Capture the cell that displays the provided text and extract its [X, Y] central coordinate. 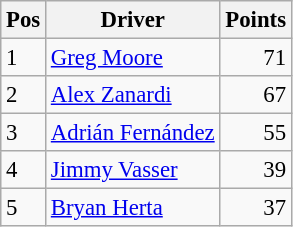
1 [24, 58]
5 [24, 208]
4 [24, 170]
71 [256, 58]
37 [256, 208]
67 [256, 95]
55 [256, 133]
Driver [133, 20]
Bryan Herta [133, 208]
Alex Zanardi [133, 95]
39 [256, 170]
Adrián Fernández [133, 133]
Greg Moore [133, 58]
3 [24, 133]
Pos [24, 20]
Jimmy Vasser [133, 170]
2 [24, 95]
Points [256, 20]
